Return (x, y) of the center of cell containing provided text 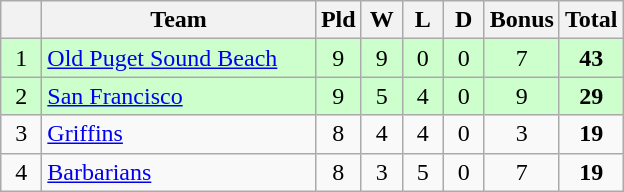
Bonus (522, 20)
Pld (338, 20)
29 (591, 96)
43 (591, 58)
1 (22, 58)
Barbarians (179, 172)
Old Puget Sound Beach (179, 58)
Team (179, 20)
2 (22, 96)
Griffins (179, 134)
San Francisco (179, 96)
L (422, 20)
D (464, 20)
Total (591, 20)
W (382, 20)
